Output the (X, Y) coordinate of the center of the cell containing the given text.  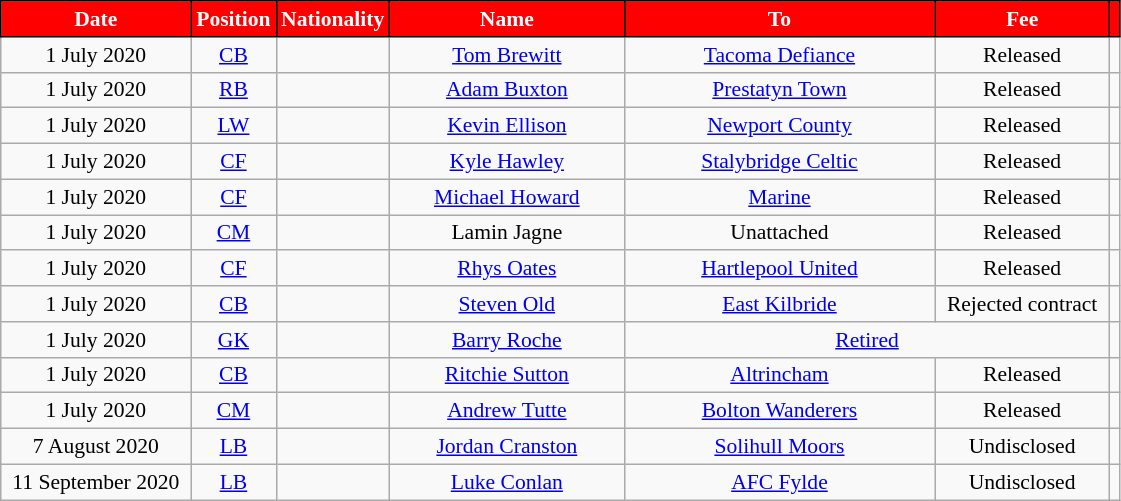
AFC Fylde (779, 482)
Name (506, 19)
Nationality (332, 19)
Rejected contract (1022, 304)
11 September 2020 (96, 482)
Stalybridge Celtic (779, 162)
Bolton Wanderers (779, 411)
Adam Buxton (506, 90)
Marine (779, 197)
Newport County (779, 126)
GK (234, 340)
Ritchie Sutton (506, 375)
7 August 2020 (96, 447)
Tacoma Defiance (779, 55)
Andrew Tutte (506, 411)
Altrincham (779, 375)
Jordan Cranston (506, 447)
Barry Roche (506, 340)
Unattached (779, 233)
To (779, 19)
Prestatyn Town (779, 90)
Fee (1022, 19)
Position (234, 19)
Retired (866, 340)
LW (234, 126)
Tom Brewitt (506, 55)
East Kilbride (779, 304)
Solihull Moors (779, 447)
Kevin Ellison (506, 126)
RB (234, 90)
Lamin Jagne (506, 233)
Luke Conlan (506, 482)
Date (96, 19)
Hartlepool United (779, 269)
Rhys Oates (506, 269)
Kyle Hawley (506, 162)
Michael Howard (506, 197)
Steven Old (506, 304)
